Determine the [X, Y] coordinate at the center of the cell enclosing the given text.  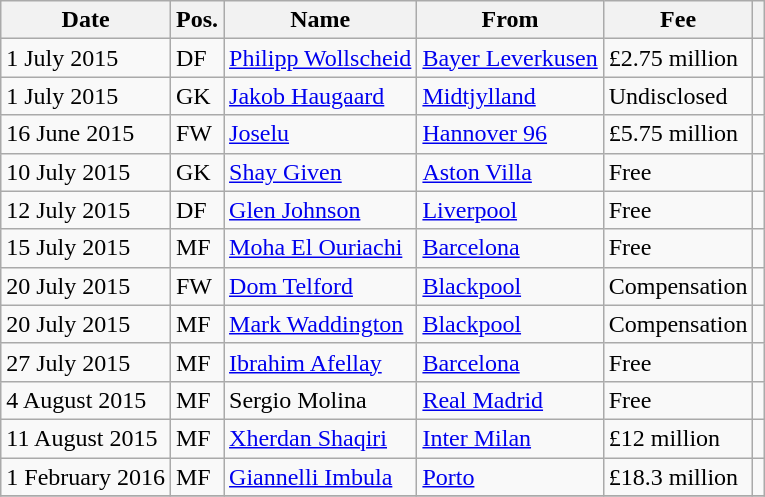
Liverpool [510, 210]
4 August 2015 [86, 400]
15 July 2015 [86, 248]
11 August 2015 [86, 438]
Undisclosed [678, 96]
Mark Waddington [320, 324]
Aston Villa [510, 172]
1 February 2016 [86, 477]
Ibrahim Afellay [320, 362]
Bayer Leverkusen [510, 58]
£18.3 million [678, 477]
Inter Milan [510, 438]
27 July 2015 [86, 362]
Midtjylland [510, 96]
Glen Johnson [320, 210]
Shay Given [320, 172]
Name [320, 20]
Moha El Ouriachi [320, 248]
£12 million [678, 438]
Dom Telford [320, 286]
12 July 2015 [86, 210]
Pos. [196, 20]
Xherdan Shaqiri [320, 438]
Date [86, 20]
£5.75 million [678, 134]
Joselu [320, 134]
£2.75 million [678, 58]
Sergio Molina [320, 400]
Giannelli Imbula [320, 477]
From [510, 20]
Philipp Wollscheid [320, 58]
16 June 2015 [86, 134]
Porto [510, 477]
Hannover 96 [510, 134]
Fee [678, 20]
10 July 2015 [86, 172]
Jakob Haugaard [320, 96]
Real Madrid [510, 400]
